From the cell containing the given text, extract its center point as [X, Y] coordinate. 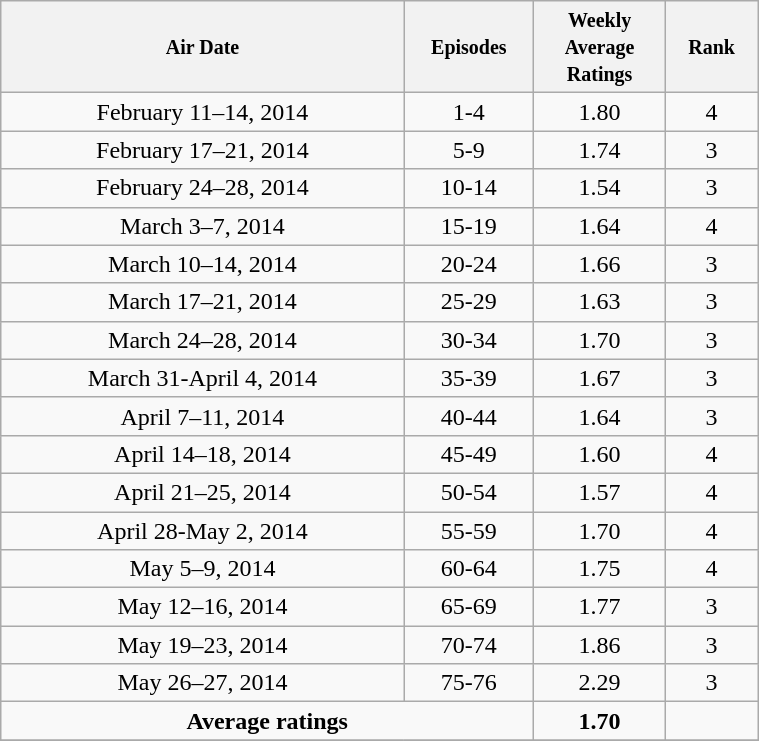
March 24–28, 2014 [202, 340]
Average ratings [268, 721]
5-9 [468, 150]
25-29 [468, 302]
Episodes [468, 47]
April 21–25, 2014 [202, 492]
1.86 [600, 645]
1.57 [600, 492]
30-34 [468, 340]
1.74 [600, 150]
15-19 [468, 226]
March 3–7, 2014 [202, 226]
1.80 [600, 112]
March 31-April 4, 2014 [202, 378]
75-76 [468, 683]
65-69 [468, 607]
1.67 [600, 378]
70-74 [468, 645]
May 5–9, 2014 [202, 569]
1.60 [600, 454]
1.66 [600, 264]
60-64 [468, 569]
1.63 [600, 302]
May 19–23, 2014 [202, 645]
50-54 [468, 492]
April 7–11, 2014 [202, 416]
April 14–18, 2014 [202, 454]
March 10–14, 2014 [202, 264]
1.75 [600, 569]
10-14 [468, 188]
April 28-May 2, 2014 [202, 531]
Rank [712, 47]
Weekly Average Ratings [600, 47]
45-49 [468, 454]
Air Date [202, 47]
May 26–27, 2014 [202, 683]
1-4 [468, 112]
20-24 [468, 264]
35-39 [468, 378]
1.77 [600, 607]
55-59 [468, 531]
2.29 [600, 683]
40-44 [468, 416]
February 24–28, 2014 [202, 188]
February 11–14, 2014 [202, 112]
May 12–16, 2014 [202, 607]
February 17–21, 2014 [202, 150]
1.54 [600, 188]
March 17–21, 2014 [202, 302]
